Return the [X, Y] coordinate for the center point of the cell that contains the specified text.  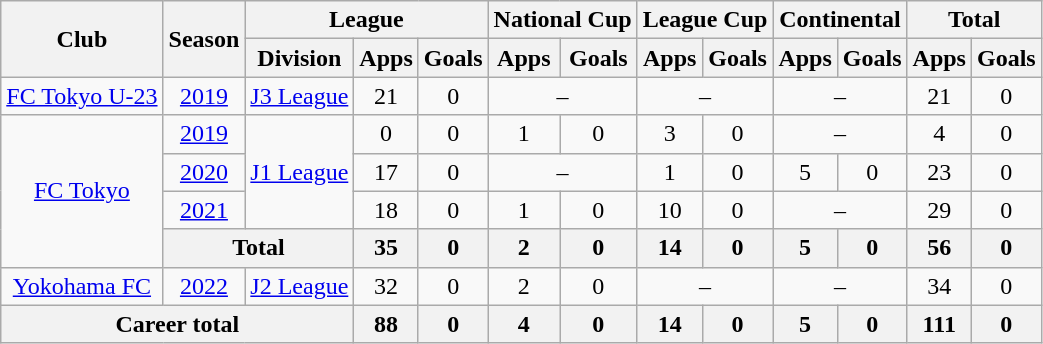
Season [204, 39]
Career total [178, 324]
35 [386, 248]
League Cup [705, 20]
Continental [840, 20]
18 [386, 210]
FC Tokyo [82, 191]
29 [939, 210]
23 [939, 172]
J2 League [300, 286]
111 [939, 324]
2021 [204, 210]
17 [386, 172]
10 [670, 210]
32 [386, 286]
League [366, 20]
Division [300, 58]
3 [670, 134]
Club [82, 39]
34 [939, 286]
National Cup [562, 20]
2020 [204, 172]
J3 League [300, 96]
FC Tokyo U-23 [82, 96]
Yokohama FC [82, 286]
88 [386, 324]
J1 League [300, 172]
2022 [204, 286]
56 [939, 248]
